Provide the [X, Y] coordinate of the cell's center where the given text is located.  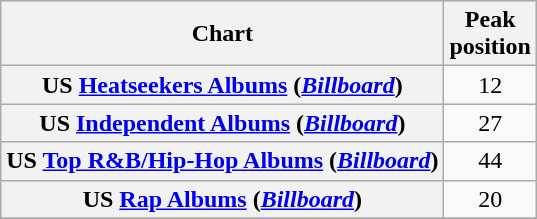
20 [490, 199]
US Top R&B/Hip-Hop Albums (Billboard) [222, 161]
US Rap Albums (Billboard) [222, 199]
Chart [222, 34]
27 [490, 123]
44 [490, 161]
12 [490, 85]
US Heatseekers Albums (Billboard) [222, 85]
US Independent Albums (Billboard) [222, 123]
Peakposition [490, 34]
